From the cell containing the given text, extract its center point as [x, y] coordinate. 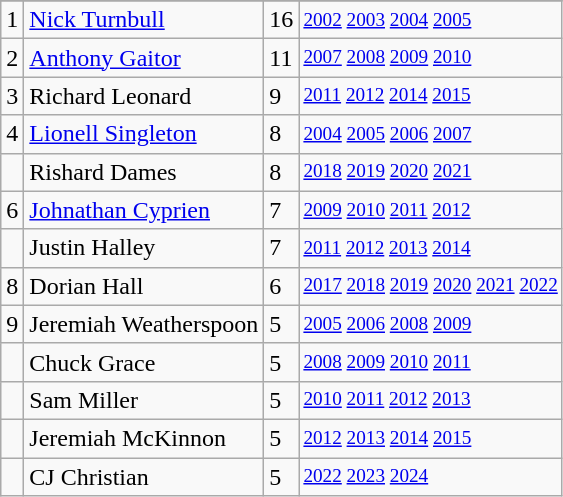
2010 2011 2012 2013 [431, 400]
2004 2005 2006 2007 [431, 134]
2002 2003 2004 2005 [431, 20]
2008 2009 2010 2011 [431, 362]
2018 2019 2020 2021 [431, 172]
2007 2008 2009 2010 [431, 58]
2 [12, 58]
Nick Turnbull [144, 20]
Sam Miller [144, 400]
Jeremiah McKinnon [144, 438]
Richard Leonard [144, 96]
4 [12, 134]
2011 2012 2014 2015 [431, 96]
11 [282, 58]
Justin Halley [144, 248]
Chuck Grace [144, 362]
2009 2010 2011 2012 [431, 210]
Jeremiah Weatherspoon [144, 324]
2017 2018 2019 2020 2021 2022 [431, 286]
CJ Christian [144, 477]
16 [282, 20]
Lionell Singleton [144, 134]
2011 2012 2013 2014 [431, 248]
2005 2006 2008 2009 [431, 324]
Rishard Dames [144, 172]
3 [12, 96]
Dorian Hall [144, 286]
Anthony Gaitor [144, 58]
2022 2023 2024 [431, 477]
1 [12, 20]
Johnathan Cyprien [144, 210]
2012 2013 2014 2015 [431, 438]
